Find where the given text appears and provide that cell's center as [x, y] coordinate. 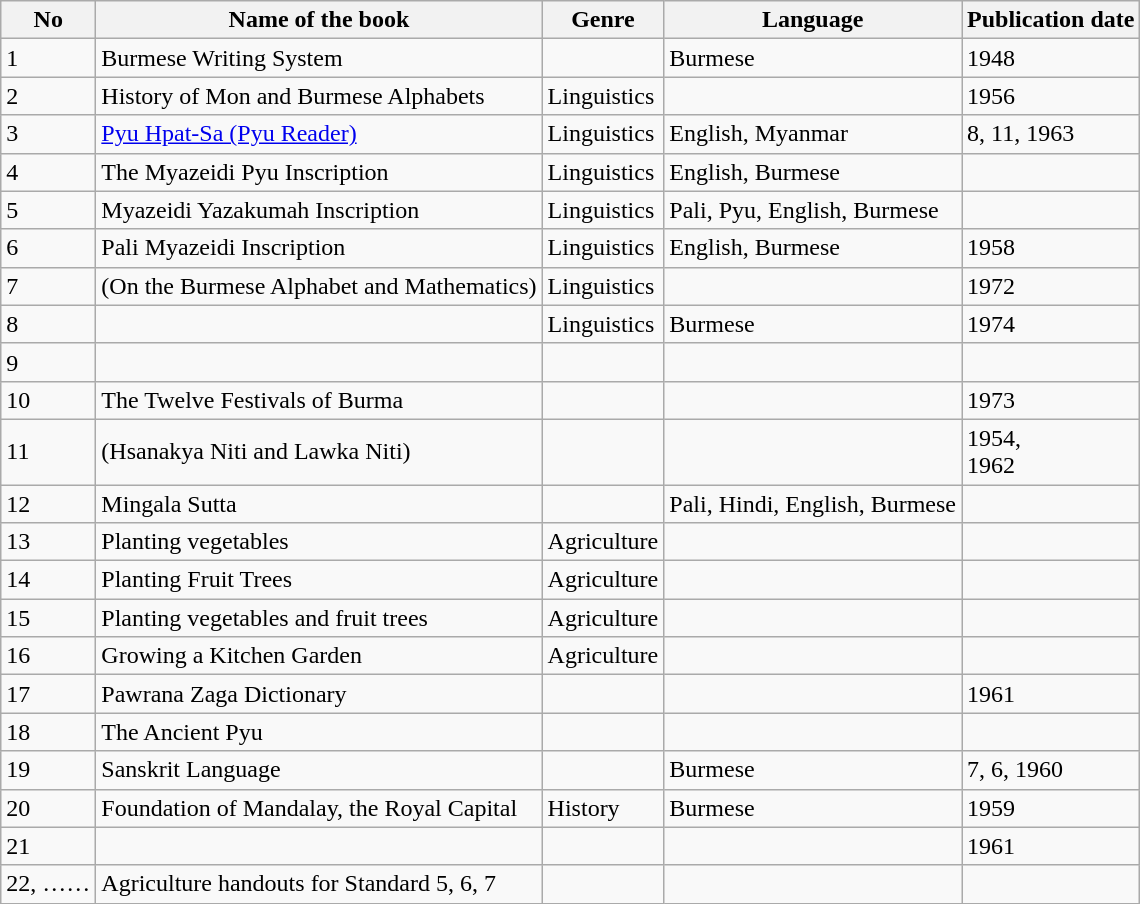
Sanskrit Language [319, 770]
18 [48, 732]
1954,1962 [1051, 452]
The Myazeidi Pyu Inscription [319, 172]
7, 6, 1960 [1051, 770]
12 [48, 503]
History [603, 808]
Publication date [1051, 20]
1959 [1051, 808]
1972 [1051, 286]
Name of the book [319, 20]
Pawrana Zaga Dictionary [319, 694]
Genre [603, 20]
2 [48, 96]
10 [48, 400]
Mingala Sutta [319, 503]
Agriculture handouts for Standard 5, 6, 7 [319, 884]
1 [48, 58]
15 [48, 618]
19 [48, 770]
11 [48, 452]
1974 [1051, 324]
6 [48, 248]
Planting vegetables [319, 542]
14 [48, 580]
20 [48, 808]
Pali, Pyu, English, Burmese [813, 210]
English, Myanmar [813, 134]
1948 [1051, 58]
Foundation of Mandalay, the Royal Capital [319, 808]
13 [48, 542]
9 [48, 362]
The Ancient Pyu [319, 732]
Pyu Hpat-Sa (Pyu Reader) [319, 134]
22, …… [48, 884]
5 [48, 210]
1973 [1051, 400]
3 [48, 134]
Pali Myazeidi Inscription [319, 248]
1958 [1051, 248]
8 [48, 324]
Planting vegetables and fruit trees [319, 618]
(On the Burmese Alphabet and Mathematics) [319, 286]
Pali, Hindi, English, Burmese [813, 503]
4 [48, 172]
Myazeidi Yazakumah Inscription [319, 210]
Burmese Writing System [319, 58]
History of Mon and Burmese Alphabets [319, 96]
8, 11, 1963 [1051, 134]
1956 [1051, 96]
(Hsanakya Niti and Lawka Niti) [319, 452]
Language [813, 20]
16 [48, 656]
No [48, 20]
Growing a Kitchen Garden [319, 656]
17 [48, 694]
The Twelve Festivals of Burma [319, 400]
Planting Fruit Trees [319, 580]
21 [48, 846]
7 [48, 286]
